Provide the (x, y) coordinate of the cell's center where the given text is located.  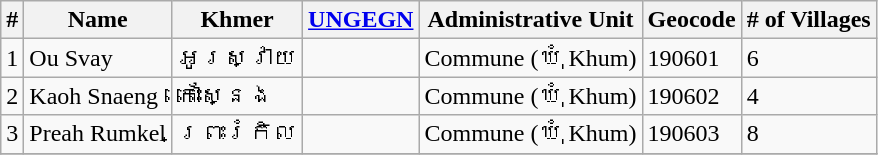
ព្រះរំកិល (238, 134)
UNGEGN (361, 20)
2 (12, 96)
កោះស្នែង (238, 96)
Name (98, 20)
1 (12, 58)
Geocode (692, 20)
6 (808, 58)
Ou Svay (98, 58)
Khmer (238, 20)
190601 (692, 58)
3 (12, 134)
4 (808, 96)
190603 (692, 134)
Preah Rumkel (98, 134)
Kaoh Snaeng (98, 96)
# (12, 20)
អូរស្វាយ (238, 58)
Administrative Unit (530, 20)
8 (808, 134)
190602 (692, 96)
# of Villages (808, 20)
